Determine the (x, y) coordinate at the center of the cell enclosing the given text.  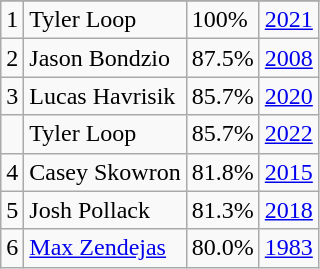
Lucas Havrisik (105, 96)
2008 (288, 58)
2022 (288, 134)
Max Zendejas (105, 248)
2015 (288, 172)
81.3% (222, 210)
1983 (288, 248)
3 (12, 96)
Casey Skowron (105, 172)
5 (12, 210)
80.0% (222, 248)
Jason Bondzio (105, 58)
2020 (288, 96)
2018 (288, 210)
81.8% (222, 172)
100% (222, 20)
1 (12, 20)
2021 (288, 20)
4 (12, 172)
6 (12, 248)
2 (12, 58)
Josh Pollack (105, 210)
87.5% (222, 58)
